Locate the cell with the specified text and output its [x, y] center coordinate. 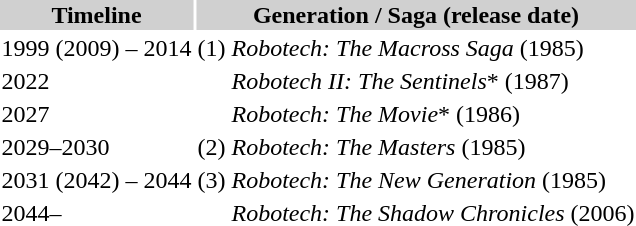
Robotech: The Movie* (1986) [433, 114]
2022 [96, 81]
Robotech: The Macross Saga (1985) [433, 48]
Robotech II: The Sentinels* (1987) [433, 81]
(1) [212, 48]
Timeline [96, 15]
Robotech: The New Generation (1985) [433, 180]
2027 [96, 114]
Robotech: The Masters (1985) [433, 147]
2031 (2042) – 2044 [96, 180]
(2) [212, 147]
Generation / Saga (release date) [416, 15]
2029–2030 [96, 147]
(3) [212, 180]
1999 (2009) – 2014 [96, 48]
